Capture the cell that displays the provided text and extract its (X, Y) central coordinate. 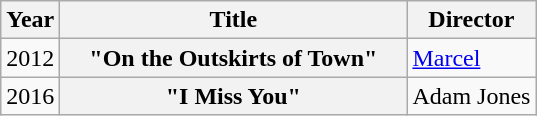
Title (234, 20)
2012 (30, 58)
2016 (30, 96)
Director (472, 20)
"I Miss You" (234, 96)
Year (30, 20)
Adam Jones (472, 96)
"On the Outskirts of Town" (234, 58)
Marcel (472, 58)
